Pinpoint the cell where the given text exists, returning its (x, y) midpoint coordinate. 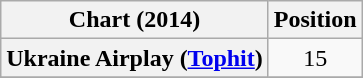
Position (315, 20)
15 (315, 58)
Ukraine Airplay (Tophit) (135, 58)
Chart (2014) (135, 20)
